For the text-containing cell, return its midpoint in (x, y) coordinate format. 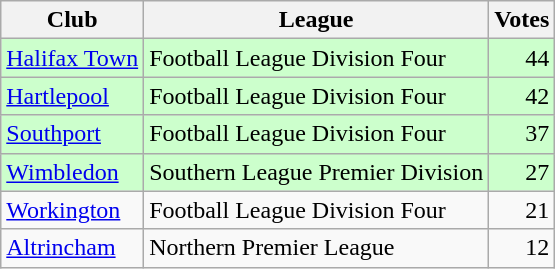
Southern League Premier Division (316, 172)
12 (522, 248)
42 (522, 96)
Workington (72, 210)
League (316, 20)
Northern Premier League (316, 248)
Wimbledon (72, 172)
44 (522, 58)
Votes (522, 20)
27 (522, 172)
Hartlepool (72, 96)
Club (72, 20)
37 (522, 134)
Southport (72, 134)
Halifax Town (72, 58)
Altrincham (72, 248)
21 (522, 210)
